Output the (X, Y) coordinate of the center of the cell containing the given text.  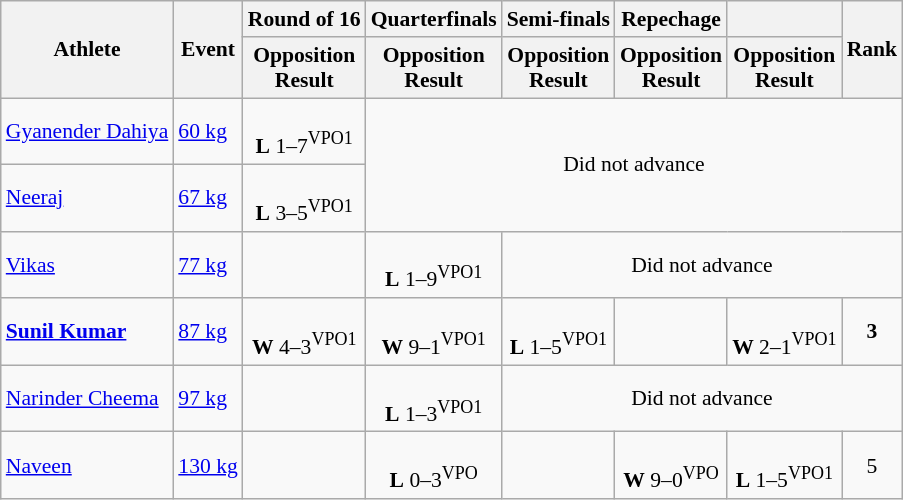
Gyanender Dahiya (88, 132)
Sunil Kumar (88, 332)
67 kg (208, 198)
Neeraj (88, 198)
L 1–7VPO1 (304, 132)
L 0–3VPO (434, 466)
W 4–3VPO1 (304, 332)
87 kg (208, 332)
Round of 16 (304, 19)
60 kg (208, 132)
Repechage (671, 19)
L 1–3VPO1 (434, 398)
Vikas (88, 266)
L 3–5VPO1 (304, 198)
Quarterfinals (434, 19)
W 2–1VPO1 (784, 332)
Athlete (88, 50)
L 1–9VPO1 (434, 266)
Event (208, 50)
W 9–1VPO1 (434, 332)
W 9–0VPO (671, 466)
Rank (872, 50)
5 (872, 466)
77 kg (208, 266)
Semi-finals (558, 19)
Narinder Cheema (88, 398)
3 (872, 332)
130 kg (208, 466)
Naveen (88, 466)
97 kg (208, 398)
